Provide the (X, Y) coordinate of the cell's center where the given text is located.  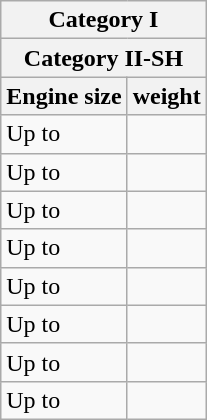
Category I (104, 20)
Engine size (64, 96)
weight (166, 96)
Category II-SH (104, 58)
